Return [x, y] of the center of cell containing provided text 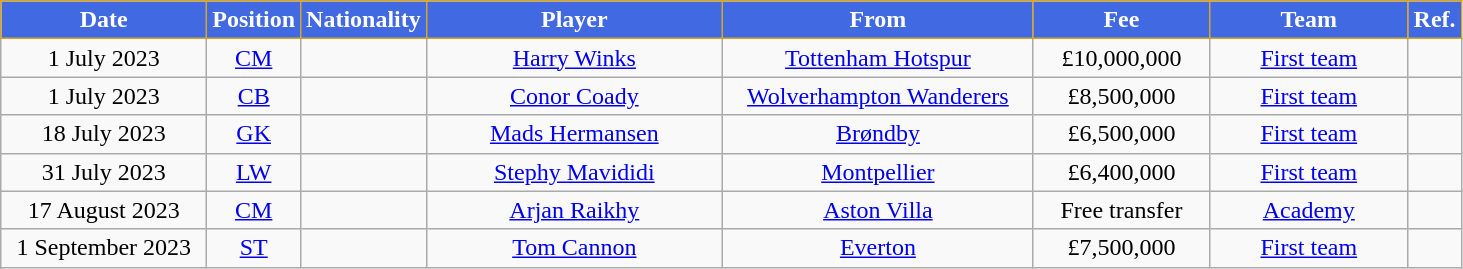
Academy [1308, 210]
Fee [1121, 20]
CB [254, 96]
Montpellier [878, 172]
Ref. [1434, 20]
Player [574, 20]
GK [254, 134]
£10,000,000 [1121, 58]
Tom Cannon [574, 248]
Stephy Mavididi [574, 172]
18 July 2023 [104, 134]
Brøndby [878, 134]
ST [254, 248]
17 August 2023 [104, 210]
£6,500,000 [1121, 134]
From [878, 20]
£6,400,000 [1121, 172]
Tottenham Hotspur [878, 58]
Nationality [364, 20]
Date [104, 20]
Aston Villa [878, 210]
Wolverhampton Wanderers [878, 96]
Conor Coady [574, 96]
£7,500,000 [1121, 248]
£8,500,000 [1121, 96]
Everton [878, 248]
Position [254, 20]
LW [254, 172]
Arjan Raikhy [574, 210]
Mads Hermansen [574, 134]
31 July 2023 [104, 172]
Free transfer [1121, 210]
Team [1308, 20]
1 September 2023 [104, 248]
Harry Winks [574, 58]
